For the text-containing cell, return its midpoint in (X, Y) coordinate format. 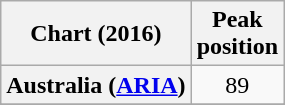
89 (237, 85)
Australia (ARIA) (96, 85)
Chart (2016) (96, 34)
Peak position (237, 34)
